Locate the cell with the specified text and output its (X, Y) center coordinate. 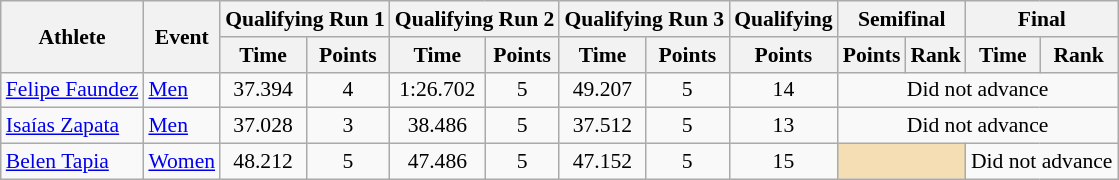
1:26.702 (438, 90)
Women (182, 162)
Semifinal (902, 19)
Qualifying Run 3 (644, 19)
37.394 (263, 90)
Belen Tapia (72, 162)
15 (783, 162)
Qualifying Run 2 (475, 19)
3 (348, 126)
37.512 (602, 126)
37.028 (263, 126)
Felipe Faundez (72, 90)
13 (783, 126)
49.207 (602, 90)
Event (182, 36)
14 (783, 90)
4 (348, 90)
Athlete (72, 36)
Qualifying Run 1 (305, 19)
Final (1042, 19)
47.486 (438, 162)
Isaías Zapata (72, 126)
47.152 (602, 162)
Qualifying (783, 19)
38.486 (438, 126)
48.212 (263, 162)
